Find where the given text appears and provide that cell's center as (X, Y) coordinate. 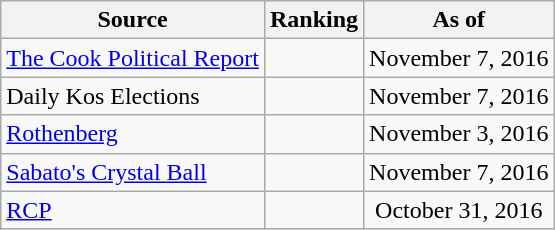
October 31, 2016 (459, 210)
RCP (133, 210)
Ranking (314, 20)
Sabato's Crystal Ball (133, 172)
Source (133, 20)
November 3, 2016 (459, 134)
Rothenberg (133, 134)
Daily Kos Elections (133, 96)
As of (459, 20)
The Cook Political Report (133, 58)
